For the text-containing cell, return its midpoint in (x, y) coordinate format. 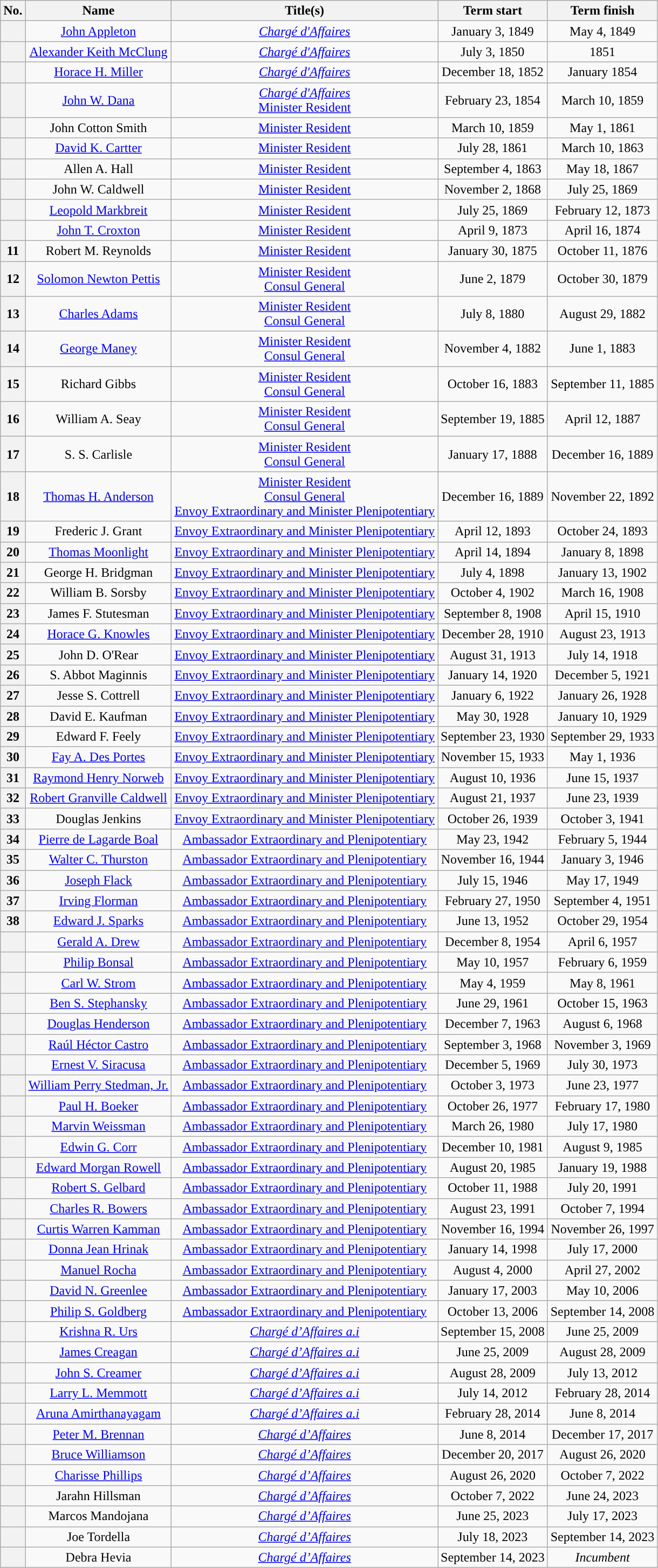
September 4, 1951 (602, 901)
Ben S. Stephansky (98, 1003)
No. (13, 11)
August 9, 1985 (602, 1147)
May 10, 1957 (493, 962)
Douglas Jenkins (98, 819)
August 21, 1937 (493, 798)
June 23, 1939 (602, 798)
July 28, 1861 (493, 148)
Edward Morgan Rowell (98, 1168)
18 (13, 496)
August 4, 2000 (493, 1270)
Jesse S. Cottrell (98, 695)
12 (13, 278)
July 14, 2012 (493, 1393)
December 5, 1969 (493, 1065)
September 14, 2008 (602, 1311)
April 16, 1874 (602, 230)
April 12, 1893 (493, 531)
22 (13, 593)
May 17, 1949 (602, 880)
Leopold Markbreit (98, 210)
October 11, 1988 (493, 1188)
May 4, 1849 (602, 31)
32 (13, 798)
Alexander Keith McClung (98, 52)
October 4, 1902 (493, 593)
John Appleton (98, 31)
July 13, 2012 (602, 1373)
February 17, 1980 (602, 1106)
James F. Stutesman (98, 613)
Marcos Mandojana (98, 1516)
29 (13, 737)
March 26, 1980 (493, 1127)
October 30, 1879 (602, 278)
December 10, 1981 (493, 1147)
Fay A. Des Portes (98, 757)
September 8, 1908 (493, 613)
John W. Caldwell (98, 189)
Charles Adams (98, 314)
August 6, 1968 (602, 1024)
June 15, 1937 (602, 778)
Peter M. Brennan (98, 1434)
Name (98, 11)
William A. Seay (98, 419)
January 30, 1875 (493, 251)
September 19, 1885 (493, 419)
July 8, 1880 (493, 314)
January 17, 1888 (493, 454)
17 (13, 454)
Pierre de Lagarde Boal (98, 839)
Charisse Phillips (98, 1475)
April 15, 1910 (602, 613)
John W. Dana (98, 100)
Solomon Newton Pettis (98, 278)
24 (13, 634)
Raymond Henry Norweb (98, 778)
October 26, 1977 (493, 1106)
July 17, 1980 (602, 1127)
November 22, 1892 (602, 496)
Donna Jean Hrinak (98, 1249)
Horace G. Knowles (98, 634)
30 (13, 757)
January 17, 2003 (493, 1290)
1851 (602, 52)
October 26, 1939 (493, 819)
John D. O'Rear (98, 654)
August 20, 1985 (493, 1168)
13 (13, 314)
October 11, 1876 (602, 251)
David E. Kaufman (98, 716)
June 1, 1883 (602, 349)
January 13, 1902 (602, 572)
December 20, 2017 (493, 1455)
23 (13, 613)
October 3, 1973 (493, 1086)
June 23, 1977 (602, 1086)
Robert M. Reynolds (98, 251)
October 24, 1893 (602, 531)
James Creagan (98, 1352)
February 6, 1959 (602, 962)
January 14, 1920 (493, 675)
Richard Gibbs (98, 384)
January 6, 1922 (493, 695)
Allen A. Hall (98, 169)
15 (13, 384)
Debra Hevia (98, 1557)
Marvin Weissman (98, 1127)
Thomas Moonlight (98, 552)
Term finish (602, 11)
Joseph Flack (98, 880)
Chargé d'AffairesMinister Resident (305, 100)
Ernest V. Siracusa (98, 1065)
November 4, 1882 (493, 349)
August 29, 1882 (602, 314)
June 24, 2023 (602, 1496)
26 (13, 675)
Paul H. Boeker (98, 1106)
Minister ResidentConsul GeneralEnvoy Extraordinary and Minister Plenipotentiary (305, 496)
November 16, 1944 (493, 860)
January 3, 1946 (602, 860)
March 16, 1908 (602, 593)
July 18, 2023 (493, 1537)
14 (13, 349)
Edwin G. Corr (98, 1147)
May 30, 1928 (493, 716)
George Maney (98, 349)
Frederic J. Grant (98, 531)
April 6, 1957 (602, 942)
November 3, 1969 (602, 1044)
January 19, 1988 (602, 1168)
34 (13, 839)
January 3, 1849 (493, 31)
20 (13, 552)
Raúl Héctor Castro (98, 1044)
October 15, 1963 (602, 1003)
May 1, 1861 (602, 128)
28 (13, 716)
February 12, 1873 (602, 210)
31 (13, 778)
September 15, 2008 (493, 1331)
July 15, 1946 (493, 880)
19 (13, 531)
December 18, 1852 (493, 72)
35 (13, 860)
October 13, 2006 (493, 1311)
Robert Granville Caldwell (98, 798)
July 3, 1850 (493, 52)
May 18, 1867 (602, 169)
27 (13, 695)
September 4, 1863 (493, 169)
Edward F. Feely (98, 737)
Thomas H. Anderson (98, 496)
February 5, 1944 (602, 839)
Term start (493, 11)
Carl W. Strom (98, 983)
38 (13, 921)
July 4, 1898 (493, 572)
Edward J. Sparks (98, 921)
October 16, 1883 (493, 384)
William B. Sorsby (98, 593)
Philip Bonsal (98, 962)
John S. Creamer (98, 1373)
July 30, 1973 (602, 1065)
Horace H. Miller (98, 72)
Philip S. Goldberg (98, 1311)
September 11, 1885 (602, 384)
November 26, 1997 (602, 1229)
William Perry Stedman, Jr. (98, 1086)
Aruna Amirthanayagam (98, 1414)
May 23, 1942 (493, 839)
Curtis Warren Kamman (98, 1229)
George H. Bridgman (98, 572)
December 17, 2017 (602, 1434)
April 12, 1887 (602, 419)
October 3, 1941 (602, 819)
Larry L. Memmott (98, 1393)
Walter C. Thurston (98, 860)
August 10, 1936 (493, 778)
September 29, 1933 (602, 737)
July 14, 1918 (602, 654)
July 17, 2000 (602, 1249)
Incumbent (602, 1557)
Title(s) (305, 11)
11 (13, 251)
April 14, 1894 (493, 552)
August 23, 1913 (602, 634)
May 1, 1936 (602, 757)
January 26, 1928 (602, 695)
S. Abbot Maginnis (98, 675)
January 14, 1998 (493, 1249)
May 8, 1961 (602, 983)
June 25, 2023 (493, 1516)
May 4, 1959 (493, 983)
June 29, 1961 (493, 1003)
Joe Tordella (98, 1537)
June 2, 1879 (493, 278)
December 7, 1963 (493, 1024)
January 10, 1929 (602, 716)
October 7, 1994 (602, 1208)
Bruce Williamson (98, 1455)
January 8, 1898 (602, 552)
16 (13, 419)
21 (13, 572)
Charles R. Bowers (98, 1208)
May 10, 2006 (602, 1290)
David N. Greenlee (98, 1290)
July 17, 2023 (602, 1516)
June 13, 1952 (493, 921)
33 (13, 819)
December 8, 1954 (493, 942)
February 23, 1854 (493, 100)
December 28, 1910 (493, 634)
37 (13, 901)
August 23, 1991 (493, 1208)
November 15, 1933 (493, 757)
December 5, 1921 (602, 675)
Gerald A. Drew (98, 942)
Jarahn Hillsman (98, 1496)
Robert S. Gelbard (98, 1188)
March 10, 1863 (602, 148)
John T. Croxton (98, 230)
Irving Florman (98, 901)
S. S. Carlisle (98, 454)
April 9, 1873 (493, 230)
25 (13, 654)
April 27, 2002 (602, 1270)
January 1854 (602, 72)
Manuel Rocha (98, 1270)
Krishna R. Urs (98, 1331)
November 2, 1868 (493, 189)
July 20, 1991 (602, 1188)
David K. Cartter (98, 148)
February 27, 1950 (493, 901)
August 31, 1913 (493, 654)
John Cotton Smith (98, 128)
Douglas Henderson (98, 1024)
September 3, 1968 (493, 1044)
36 (13, 880)
September 23, 1930 (493, 737)
November 16, 1994 (493, 1229)
October 29, 1954 (602, 921)
